Output the [X, Y] coordinate of the center of the cell containing the given text.  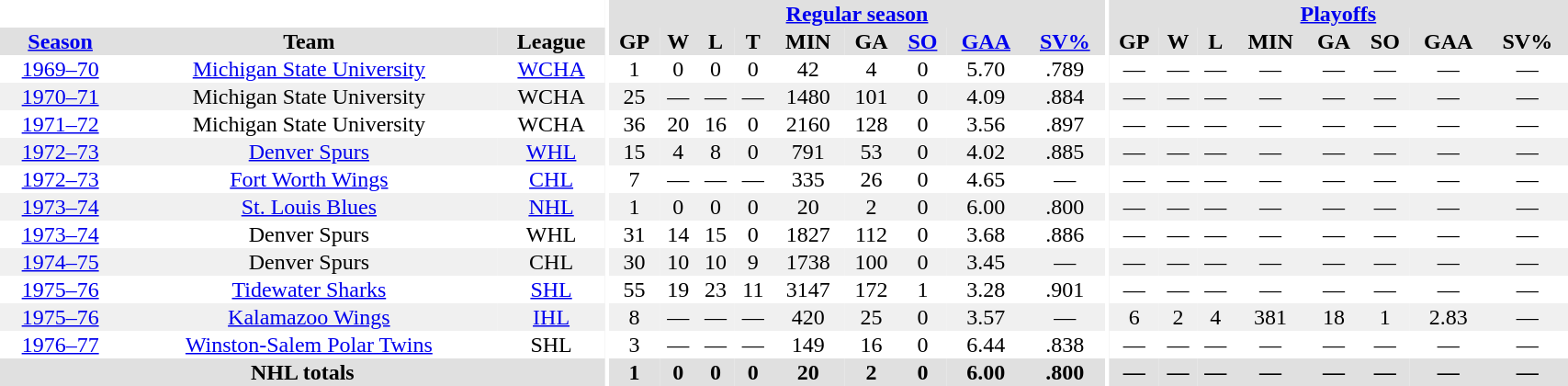
112 [871, 234]
Regular season [857, 14]
6 [1134, 317]
100 [871, 262]
23 [716, 289]
3.28 [987, 289]
1969–70 [61, 69]
5.70 [987, 69]
149 [808, 345]
1738 [808, 262]
1974–75 [61, 262]
172 [871, 289]
3147 [808, 289]
36 [634, 124]
3.68 [987, 234]
Season [61, 41]
335 [808, 179]
14 [678, 234]
19 [678, 289]
55 [634, 289]
3.56 [987, 124]
1976–77 [61, 345]
53 [871, 152]
T [753, 41]
.901 [1066, 289]
7 [634, 179]
3.45 [987, 262]
31 [634, 234]
3.57 [987, 317]
101 [871, 96]
11 [753, 289]
1970–71 [61, 96]
.789 [1066, 69]
1480 [808, 96]
128 [871, 124]
NHL [551, 207]
1827 [808, 234]
St. Louis Blues [309, 207]
Playoffs [1337, 14]
26 [871, 179]
6.44 [987, 345]
9 [753, 262]
381 [1271, 317]
3 [634, 345]
4.65 [987, 179]
30 [634, 262]
.884 [1066, 96]
4.09 [987, 96]
.838 [1066, 345]
Kalamazoo Wings [309, 317]
4.02 [987, 152]
2.83 [1448, 317]
Fort Worth Wings [309, 179]
Team [309, 41]
2160 [808, 124]
791 [808, 152]
420 [808, 317]
League [551, 41]
.885 [1066, 152]
Winston-Salem Polar Twins [309, 345]
Tidewater Sharks [309, 289]
NHL totals [303, 372]
42 [808, 69]
.886 [1066, 234]
18 [1334, 317]
IHL [551, 317]
1971–72 [61, 124]
.897 [1066, 124]
